Return the [X, Y] coordinate for the center point of the cell that contains the specified text.  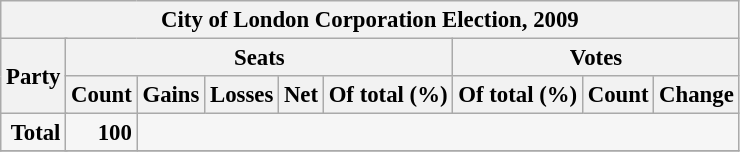
Losses [242, 95]
Party [34, 76]
Seats [260, 58]
City of London Corporation Election, 2009 [370, 20]
Change [696, 95]
Votes [596, 58]
Gains [171, 95]
100 [102, 133]
Net [302, 95]
Total [34, 133]
